Determine the (X, Y) coordinate at the center of the cell enclosing the given text.  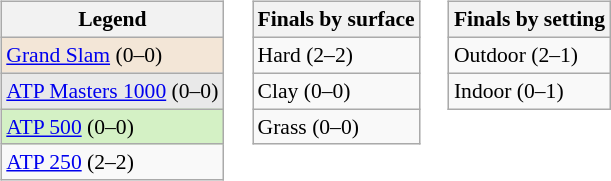
Hard (2–2) (336, 55)
Legend (112, 20)
Clay (0–0) (336, 91)
ATP 250 (2–2) (112, 162)
Finals by setting (530, 20)
ATP 500 (0–0) (112, 127)
Finals by surface (336, 20)
Grass (0–0) (336, 127)
Indoor (0–1) (530, 91)
ATP Masters 1000 (0–0) (112, 91)
Grand Slam (0–0) (112, 55)
Outdoor (2–1) (530, 55)
